Find where the given text appears and provide that cell's center as (X, Y) coordinate. 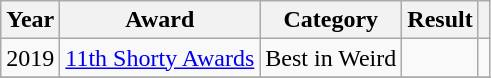
2019 (30, 58)
Category (331, 20)
Result (440, 20)
Year (30, 20)
Award (160, 20)
Best in Weird (331, 58)
11th Shorty Awards (160, 58)
